Pinpoint the cell where the given text exists, returning its [x, y] midpoint coordinate. 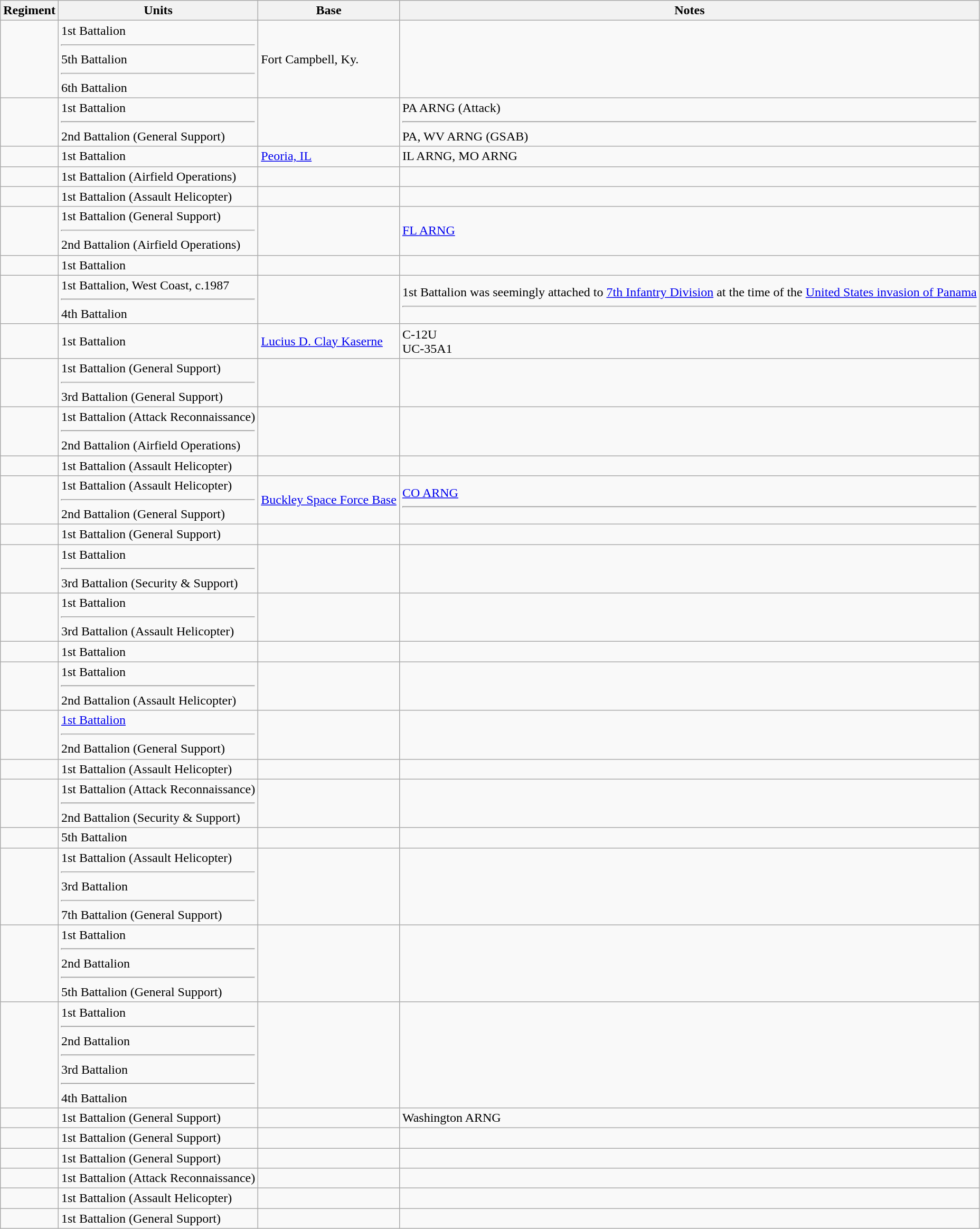
Buckley Space Force Base [329, 500]
1st Battalion (Assault Helicopter)2nd Battalion (General Support) [158, 500]
1st Battalion (Assault Helicopter)3rd Battalion7th Battalion (General Support) [158, 886]
1st Battalion2nd Battalion3rd Battalion4th Battalion [158, 1055]
5th Battalion [158, 838]
Units [158, 11]
1st Battalion3rd Battalion (Security & Support) [158, 569]
1st Battalion5th Battalion6th Battalion [158, 59]
PA ARNG (Attack)PA, WV ARNG (GSAB) [690, 122]
Regiment [30, 11]
1st Battalion was seemingly attached to 7th Infantry Division at the time of the United States invasion of Panama [690, 299]
1st Battalion2nd Battalion5th Battalion (General Support) [158, 963]
Fort Campbell, Ky. [329, 59]
1st Battalion2nd Battalion (Assault Helicopter) [158, 686]
1st Battalion3rd Battalion (Assault Helicopter) [158, 617]
FL ARNG [690, 231]
Peoria, IL [329, 156]
Washington ARNG [690, 1118]
1st Battalion (Attack Reconnaissance)2nd Battalion (Airfield Operations) [158, 431]
1st Battalion (Airfield Operations) [158, 176]
1st Battalion, West Coast, c.19874th Battalion [158, 299]
C-12UUC-35A1 [690, 341]
1st Battalion (General Support)2nd Battalion (Airfield Operations) [158, 231]
1st Battalion (General Support)3rd Battalion (General Support) [158, 382]
1st Battalion (Attack Reconnaissance)2nd Battalion (Security & Support) [158, 803]
IL ARNG, MO ARNG [690, 156]
Notes [690, 11]
1st Battalion (Attack Reconnaissance) [158, 1178]
Base [329, 11]
Lucius D. Clay Kaserne [329, 341]
CO ARNG [690, 500]
